Identify which cell holds the provided text, then report its (X, Y) central coordinate. 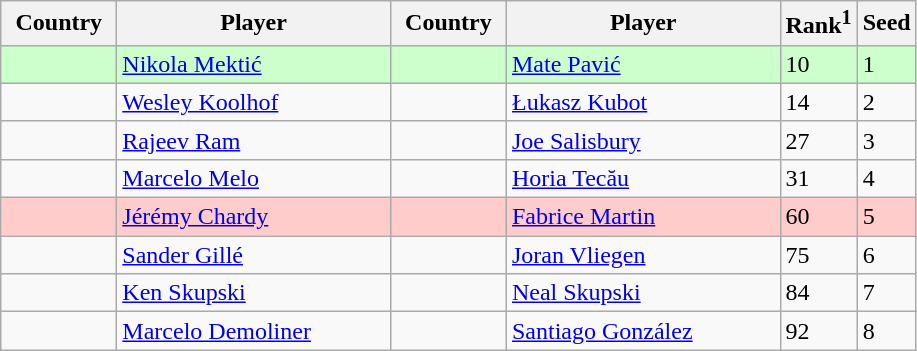
Sander Gillé (254, 255)
Fabrice Martin (643, 217)
Ken Skupski (254, 293)
Wesley Koolhof (254, 102)
3 (886, 140)
Marcelo Melo (254, 178)
Seed (886, 24)
92 (818, 331)
Mate Pavić (643, 64)
Rank1 (818, 24)
10 (818, 64)
5 (886, 217)
2 (886, 102)
4 (886, 178)
Santiago González (643, 331)
Jérémy Chardy (254, 217)
84 (818, 293)
Łukasz Kubot (643, 102)
Joran Vliegen (643, 255)
6 (886, 255)
Rajeev Ram (254, 140)
1 (886, 64)
7 (886, 293)
Marcelo Demoliner (254, 331)
Neal Skupski (643, 293)
Joe Salisbury (643, 140)
31 (818, 178)
60 (818, 217)
Horia Tecău (643, 178)
75 (818, 255)
27 (818, 140)
Nikola Mektić (254, 64)
8 (886, 331)
14 (818, 102)
